Return the (X, Y) coordinate for the center point of the cell that contains the specified text.  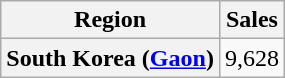
9,628 (252, 58)
Sales (252, 20)
Region (110, 20)
South Korea (Gaon) (110, 58)
